Extract the (x, y) coordinate from the center of the cell holding the provided text.  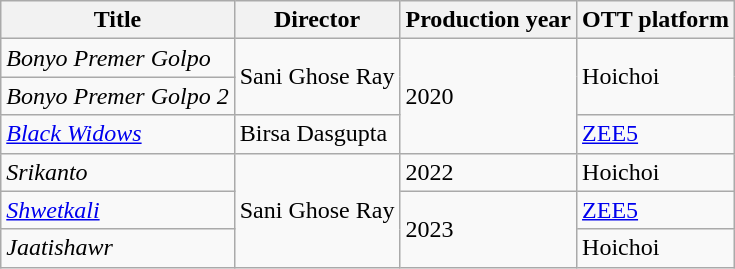
Jaatishawr (118, 248)
Title (118, 20)
Bonyo Premer Golpo 2 (118, 96)
2022 (488, 172)
Production year (488, 20)
Shwetkali (118, 210)
Birsa Dasgupta (317, 134)
OTT platform (656, 20)
Srikanto (118, 172)
2020 (488, 96)
2023 (488, 229)
Bonyo Premer Golpo (118, 58)
Director (317, 20)
Black Widows (118, 134)
